Extract the (x, y) coordinate from the center of the cell holding the provided text.  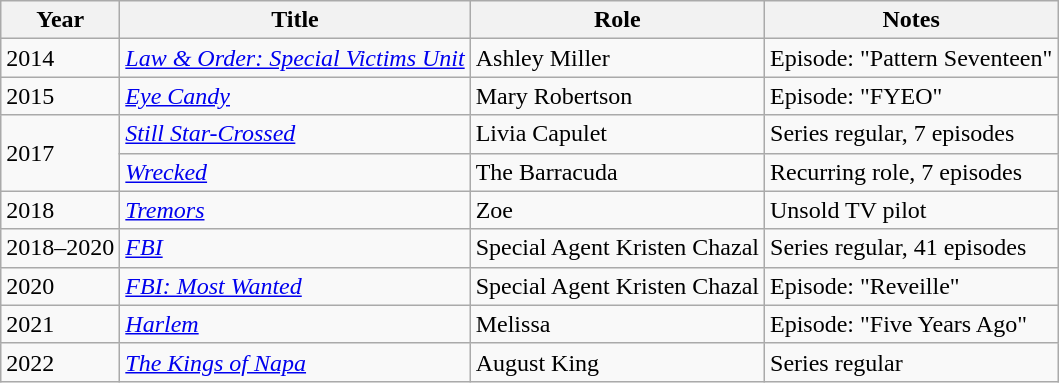
2021 (60, 324)
Recurring role, 7 episodes (912, 172)
Eye Candy (295, 96)
Law & Order: Special Victims Unit (295, 58)
2014 (60, 58)
FBI (295, 248)
Episode: "Five Years Ago" (912, 324)
2018–2020 (60, 248)
2017 (60, 153)
The Barracuda (617, 172)
2015 (60, 96)
Year (60, 20)
Unsold TV pilot (912, 210)
2022 (60, 362)
Still Star-Crossed (295, 134)
Melissa (617, 324)
The Kings of Napa (295, 362)
Wrecked (295, 172)
Notes (912, 20)
Episode: "Reveille" (912, 286)
Livia Capulet (617, 134)
Tremors (295, 210)
Ashley Miller (617, 58)
Episode: "Pattern Seventeen" (912, 58)
Episode: "FYEO" (912, 96)
Series regular, 7 episodes (912, 134)
August King (617, 362)
Title (295, 20)
Zoe (617, 210)
Role (617, 20)
Mary Robertson (617, 96)
2020 (60, 286)
2018 (60, 210)
Series regular (912, 362)
Harlem (295, 324)
FBI: Most Wanted (295, 286)
Series regular, 41 episodes (912, 248)
